Extract the (x, y) coordinate from the center of the cell holding the provided text.  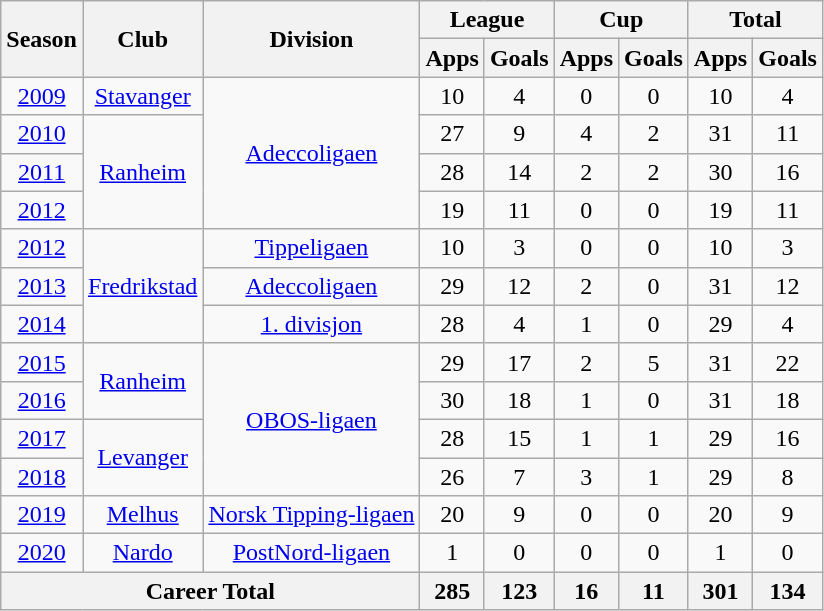
7 (519, 477)
285 (452, 591)
Cup (621, 20)
Total (755, 20)
15 (519, 438)
2009 (42, 96)
Nardo (142, 553)
Melhus (142, 515)
Norsk Tipping-ligaen (312, 515)
2011 (42, 172)
Club (142, 39)
8 (788, 477)
134 (788, 591)
22 (788, 362)
Tippeligaen (312, 248)
27 (452, 134)
PostNord-ligaen (312, 553)
17 (519, 362)
14 (519, 172)
Division (312, 39)
5 (654, 362)
Season (42, 39)
26 (452, 477)
Fredrikstad (142, 286)
2010 (42, 134)
2014 (42, 324)
2013 (42, 286)
OBOS-ligaen (312, 419)
2019 (42, 515)
2015 (42, 362)
123 (519, 591)
Stavanger (142, 96)
2020 (42, 553)
League (487, 20)
301 (720, 591)
1. divisjon (312, 324)
2017 (42, 438)
2018 (42, 477)
2016 (42, 400)
Career Total (210, 591)
Levanger (142, 457)
